Provide the [x, y] coordinate of the cell's center where the given text is located.  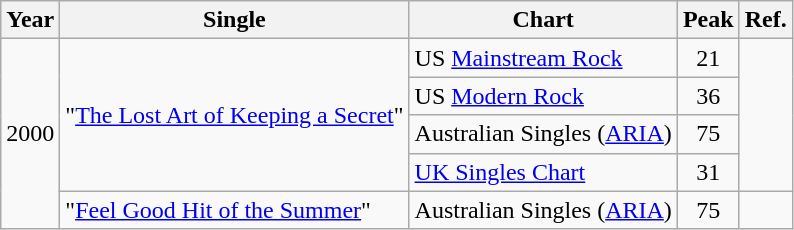
2000 [30, 134]
21 [708, 58]
"Feel Good Hit of the Summer" [234, 210]
"The Lost Art of Keeping a Secret" [234, 115]
Chart [543, 20]
UK Singles Chart [543, 172]
Peak [708, 20]
Single [234, 20]
US Mainstream Rock [543, 58]
US Modern Rock [543, 96]
Ref. [766, 20]
36 [708, 96]
Year [30, 20]
31 [708, 172]
